Return the [x, y] coordinate for the center point of the cell that contains the specified text.  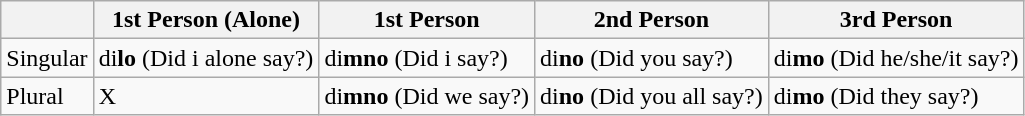
dimno (Did we say?) [427, 96]
1st Person (Alone) [206, 20]
dino (Did you say?) [652, 58]
dino (Did you all say?) [652, 96]
dimno (Did i say?) [427, 58]
Plural [47, 96]
2nd Person [652, 20]
dimo (Did they say?) [896, 96]
Singular [47, 58]
dimo (Did he/she/it say?) [896, 58]
1st Person [427, 20]
dilo (Did i alone say?) [206, 58]
3rd Person [896, 20]
X [206, 96]
